Pinpoint the cell where the given text exists, returning its [x, y] midpoint coordinate. 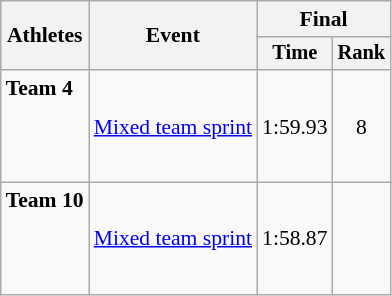
Event [173, 36]
1:58.87 [294, 239]
Team 4 [45, 126]
8 [362, 126]
Team 10 [45, 239]
Time [294, 54]
Athletes [45, 36]
Rank [362, 54]
Final [324, 19]
1:59.93 [294, 126]
